Search for the cell housing the specified text and yield its [x, y] center coordinate. 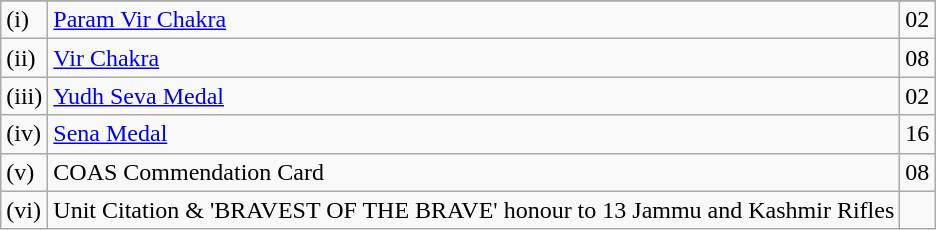
Yudh Seva Medal [474, 96]
Sena Medal [474, 134]
(v) [24, 172]
(ii) [24, 58]
Vir Chakra [474, 58]
Unit Citation & 'BRAVEST OF THE BRAVE' honour to 13 Jammu and Kashmir Rifles [474, 210]
(iv) [24, 134]
COAS Commendation Card [474, 172]
(i) [24, 20]
Param Vir Chakra [474, 20]
16 [918, 134]
(vi) [24, 210]
(iii) [24, 96]
